Determine the [X, Y] coordinate at the center of the cell enclosing the given text.  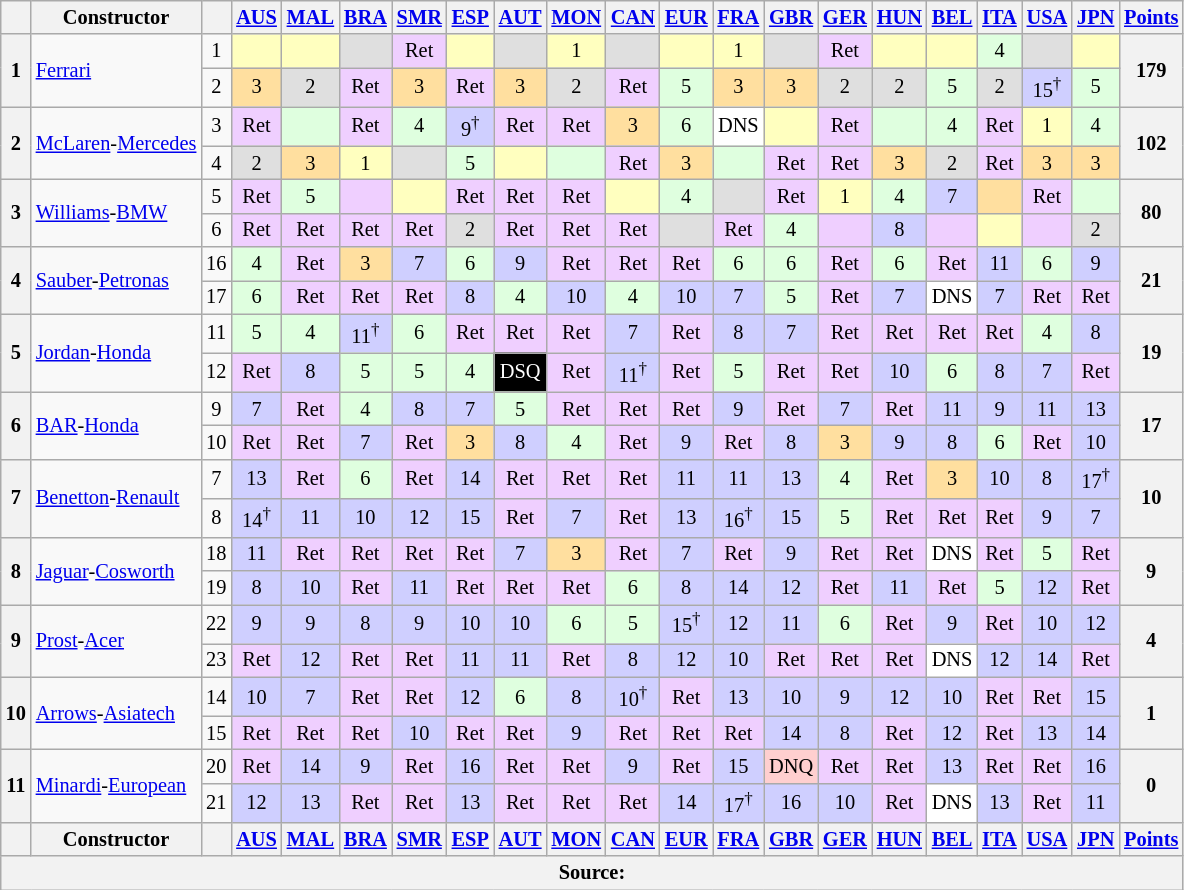
Jaguar-Cosworth [116, 570]
18 [216, 554]
Minardi-European [116, 786]
14† [256, 518]
Source: [592, 873]
20 [216, 767]
McLaren-Mercedes [116, 144]
DNQ [791, 767]
Sauber-Petronas [116, 280]
179 [1151, 70]
Jordan-Honda [116, 353]
80 [1151, 212]
16† [739, 518]
Prost-Acer [116, 640]
22 [216, 624]
Benetton-Renault [116, 498]
Williams-BMW [116, 212]
9† [470, 126]
0 [1151, 786]
10† [633, 696]
Arrows-Asiatech [116, 714]
23 [216, 660]
DSQ [520, 372]
Ferrari [116, 70]
BAR-Honda [116, 426]
102 [1151, 144]
